For the text-containing cell, return its midpoint in [x, y] coordinate format. 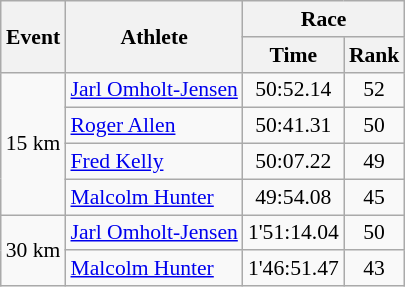
Fred Kelly [154, 162]
50:52.14 [294, 90]
Time [294, 55]
Rank [374, 55]
49:54.08 [294, 197]
43 [374, 269]
50:41.31 [294, 126]
30 km [34, 250]
50:07.22 [294, 162]
Race [324, 19]
1'46:51.47 [294, 269]
45 [374, 197]
15 km [34, 143]
49 [374, 162]
1'51:14.04 [294, 233]
52 [374, 90]
Roger Allen [154, 126]
Event [34, 36]
Athlete [154, 36]
